Search for the cell housing the specified text and yield its [x, y] center coordinate. 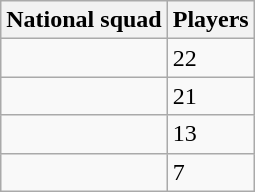
21 [210, 96]
13 [210, 134]
National squad [84, 20]
7 [210, 172]
Players [210, 20]
22 [210, 58]
